Pinpoint the cell where the given text exists, returning its (X, Y) midpoint coordinate. 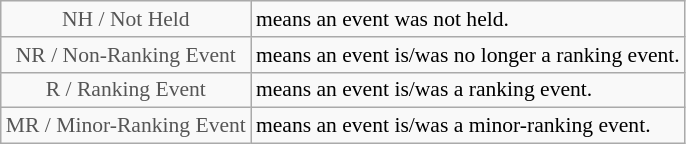
means an event is/was no longer a ranking event. (468, 55)
MR / Minor-Ranking Event (126, 126)
means an event is/was a minor-ranking event. (468, 126)
means an event is/was a ranking event. (468, 90)
R / Ranking Event (126, 90)
means an event was not held. (468, 19)
NR / Non-Ranking Event (126, 55)
NH / Not Held (126, 19)
